Detect which cell encompasses the target text, then output its [X, Y] center coordinate. 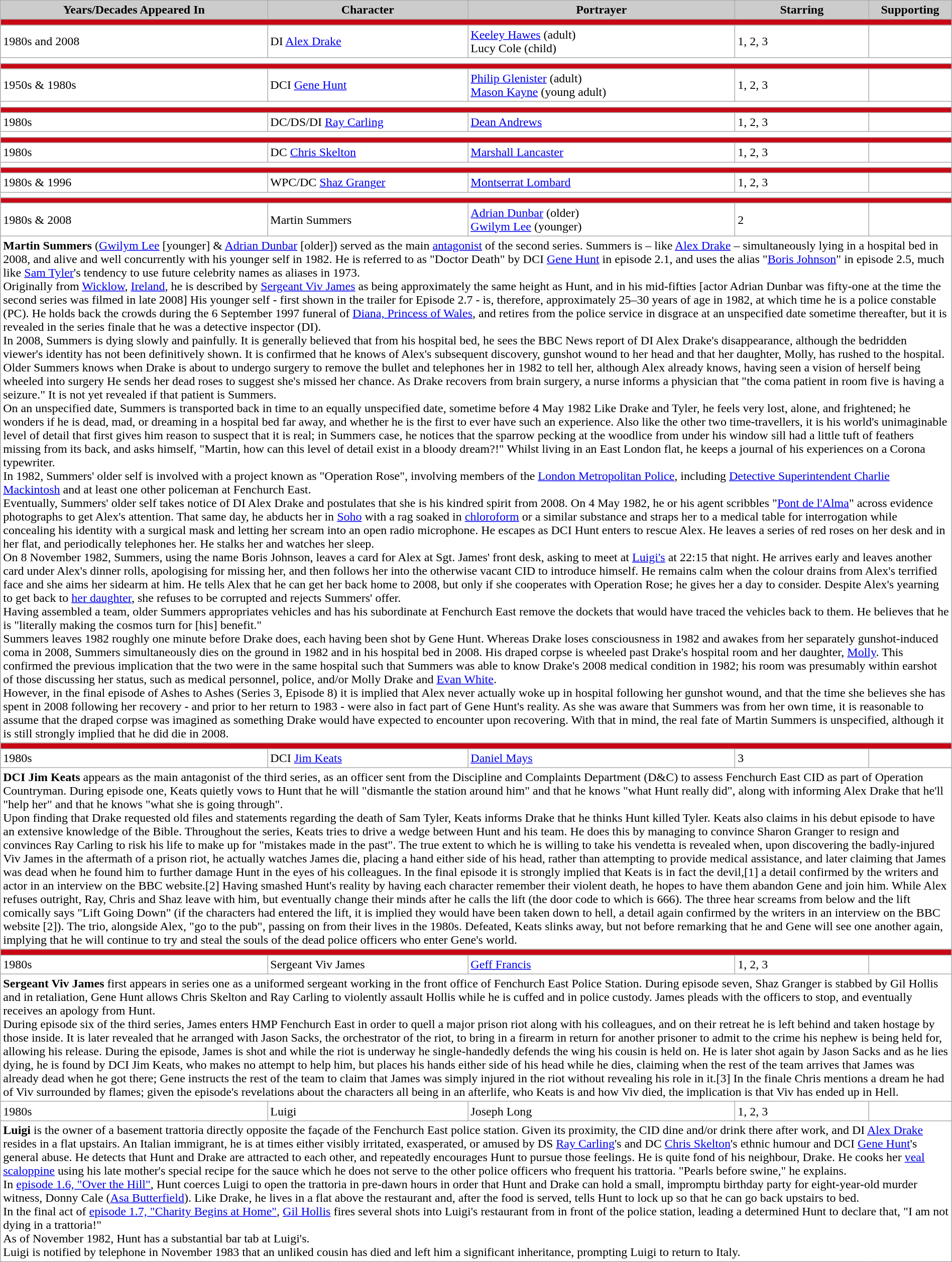
DCI Jim Keats [368, 758]
Daniel Mays [602, 758]
Supporting [910, 10]
Starring [802, 10]
DI Alex Drake [368, 41]
Adrian Dunbar (older)Gwilym Lee (younger) [602, 220]
Keeley Hawes (adult)Lucy Cole (child) [602, 41]
Geff Francis [602, 964]
DC Chris Skelton [368, 152]
1950s & 1980s [134, 85]
1980s & 2008 [134, 220]
1980s and 2008 [134, 41]
WPC/DC Shaz Granger [368, 183]
Character [368, 10]
3 [802, 758]
DC/DS/DI Ray Carling [368, 122]
DCI Gene Hunt [368, 85]
Montserrat Lombard [602, 183]
Philip Glenister (adult)Mason Kayne (young adult) [602, 85]
Martin Summers [368, 220]
Sergeant Viv James [368, 964]
2 [802, 220]
Joseph Long [602, 1111]
Luigi [368, 1111]
Marshall Lancaster [602, 152]
1980s & 1996 [134, 183]
Portrayer [602, 10]
Years/Decades Appeared In [134, 10]
Dean Andrews [602, 122]
